Identify which cell holds the provided text, then report its (x, y) central coordinate. 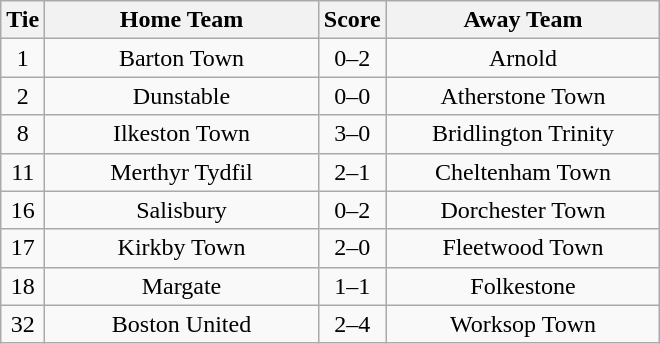
2–4 (352, 324)
Folkestone (523, 286)
2–0 (352, 248)
2 (23, 96)
Atherstone Town (523, 96)
32 (23, 324)
3–0 (352, 134)
Worksop Town (523, 324)
2–1 (352, 172)
8 (23, 134)
Dunstable (182, 96)
Bridlington Trinity (523, 134)
Ilkeston Town (182, 134)
Cheltenham Town (523, 172)
11 (23, 172)
Boston United (182, 324)
Home Team (182, 20)
Arnold (523, 58)
1–1 (352, 286)
1 (23, 58)
Merthyr Tydfil (182, 172)
Fleetwood Town (523, 248)
Margate (182, 286)
17 (23, 248)
Barton Town (182, 58)
Kirkby Town (182, 248)
Score (352, 20)
Away Team (523, 20)
16 (23, 210)
18 (23, 286)
Salisbury (182, 210)
0–0 (352, 96)
Tie (23, 20)
Dorchester Town (523, 210)
